Identify which cell holds the provided text, then report its (x, y) central coordinate. 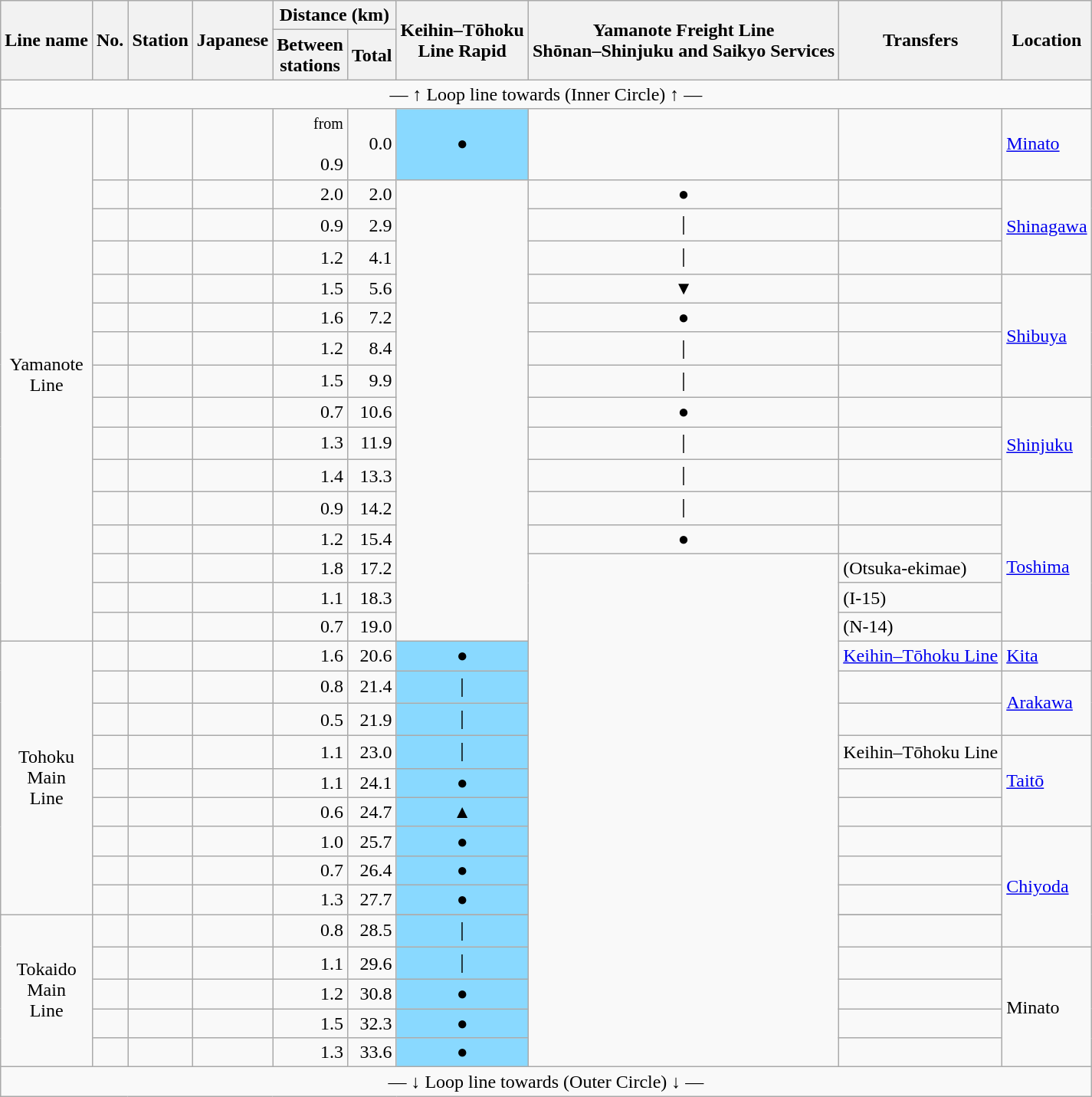
from0.9 (310, 144)
▲ (462, 812)
20.6 (372, 655)
Keihin–TōhokuLine Rapid (462, 40)
7.2 (372, 317)
Toshima (1047, 567)
Yamanote Freight LineShōnan–Shinjuku and Saikyo Services (684, 40)
— ↓ Loop line towards (Outer Circle) ↓ — (546, 1082)
Shinagawa (1047, 227)
Station (160, 40)
21.9 (372, 719)
Japanese (232, 40)
10.6 (372, 412)
13.3 (372, 475)
Taitō (1047, 782)
21.4 (372, 687)
YamanoteLine (47, 375)
30.8 (372, 994)
1.0 (310, 841)
32.3 (372, 1023)
TohokuMainLine (47, 777)
Total (372, 55)
24.1 (372, 783)
2.9 (372, 225)
▼ (684, 288)
29.6 (372, 963)
Arakawa (1047, 702)
1.4 (310, 475)
25.7 (372, 841)
5.6 (372, 288)
0.5 (310, 719)
Location (1047, 40)
23.0 (372, 753)
Shibuya (1047, 336)
15.4 (372, 539)
Kita (1047, 655)
4.1 (372, 258)
9.9 (372, 382)
33.6 (372, 1053)
Transfers (921, 40)
Line name (47, 40)
19.0 (372, 626)
0.6 (310, 812)
No. (110, 40)
— ↑ Loop line towards (Inner Circle) ↑ — (546, 94)
Shinjuku (1047, 445)
24.7 (372, 812)
14.2 (372, 509)
0.0 (372, 144)
27.7 (372, 899)
(Otsuka-ekimae) (921, 568)
Betweenstations (310, 55)
11.9 (372, 443)
17.2 (372, 568)
TokaidoMainLine (47, 990)
(I-15) (921, 597)
26.4 (372, 870)
28.5 (372, 931)
Distance (km) (334, 15)
1.8 (310, 568)
8.4 (372, 348)
(N-14) (921, 626)
Chiyoda (1047, 886)
18.3 (372, 597)
